Identify which cell holds the provided text, then report its (X, Y) central coordinate. 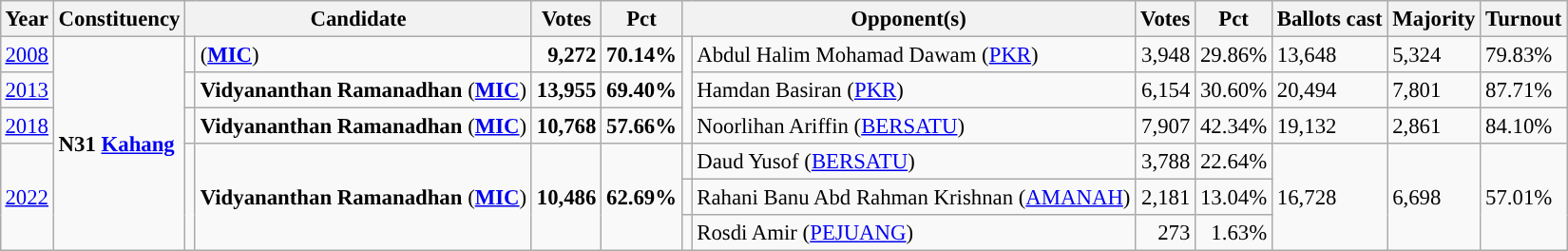
Opponent(s) (908, 19)
9,272 (566, 54)
62.69% (642, 198)
Majority (1434, 19)
7,907 (1165, 126)
84.10% (1524, 126)
Rahani Banu Abd Rahman Krishnan (AMANAH) (914, 198)
5,324 (1434, 54)
Noorlihan Ariffin (BERSATU) (914, 126)
2018 (27, 126)
3,788 (1165, 162)
(MIC) (363, 54)
2,861 (1434, 126)
19,132 (1329, 126)
N31 Kahang (119, 144)
87.71% (1524, 90)
10,486 (566, 198)
Hamdan Basiran (PKR) (914, 90)
29.86% (1233, 54)
Constituency (119, 19)
Rosdi Amir (PEJUANG) (914, 233)
70.14% (642, 54)
6,154 (1165, 90)
13,955 (566, 90)
6,698 (1434, 198)
Ballots cast (1329, 19)
3,948 (1165, 54)
30.60% (1233, 90)
20,494 (1329, 90)
Year (27, 19)
13.04% (1233, 198)
Daud Yusof (BERSATU) (914, 162)
57.66% (642, 126)
2013 (27, 90)
7,801 (1434, 90)
57.01% (1524, 198)
42.34% (1233, 126)
79.83% (1524, 54)
2008 (27, 54)
Turnout (1524, 19)
Candidate (359, 19)
2022 (27, 198)
69.40% (642, 90)
Abdul Halim Mohamad Dawam (PKR) (914, 54)
22.64% (1233, 162)
10,768 (566, 126)
13,648 (1329, 54)
2,181 (1165, 198)
1.63% (1233, 233)
273 (1165, 233)
16,728 (1329, 198)
